Return [x, y] of the center of cell containing provided text 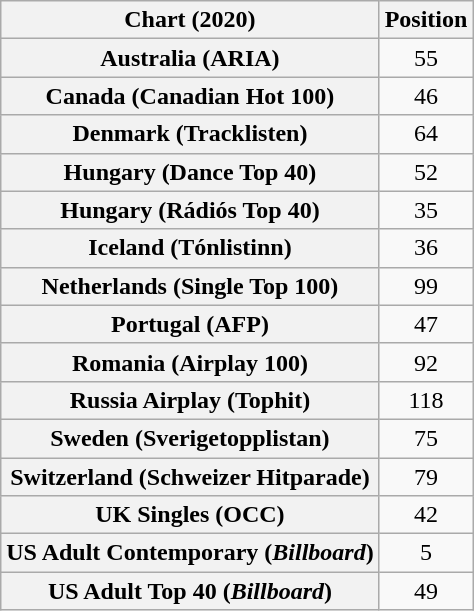
46 [426, 96]
99 [426, 286]
Sweden (Sverigetopplistan) [190, 438]
79 [426, 477]
55 [426, 58]
Canada (Canadian Hot 100) [190, 96]
Portugal (AFP) [190, 324]
UK Singles (OCC) [190, 515]
118 [426, 400]
Position [426, 20]
Hungary (Rádiós Top 40) [190, 210]
Hungary (Dance Top 40) [190, 172]
Chart (2020) [190, 20]
Denmark (Tracklisten) [190, 134]
Iceland (Tónlistinn) [190, 248]
35 [426, 210]
75 [426, 438]
92 [426, 362]
US Adult Contemporary (Billboard) [190, 553]
Switzerland (Schweizer Hitparade) [190, 477]
Australia (ARIA) [190, 58]
49 [426, 591]
US Adult Top 40 (Billboard) [190, 591]
36 [426, 248]
42 [426, 515]
64 [426, 134]
Netherlands (Single Top 100) [190, 286]
52 [426, 172]
Romania (Airplay 100) [190, 362]
5 [426, 553]
47 [426, 324]
Russia Airplay (Tophit) [190, 400]
